Return the (X, Y) coordinate for the center point of the cell that contains the specified text.  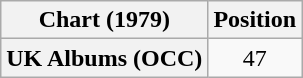
Chart (1979) (104, 20)
47 (255, 58)
UK Albums (OCC) (104, 58)
Position (255, 20)
